Extract the [X, Y] coordinate from the center of the cell holding the provided text.  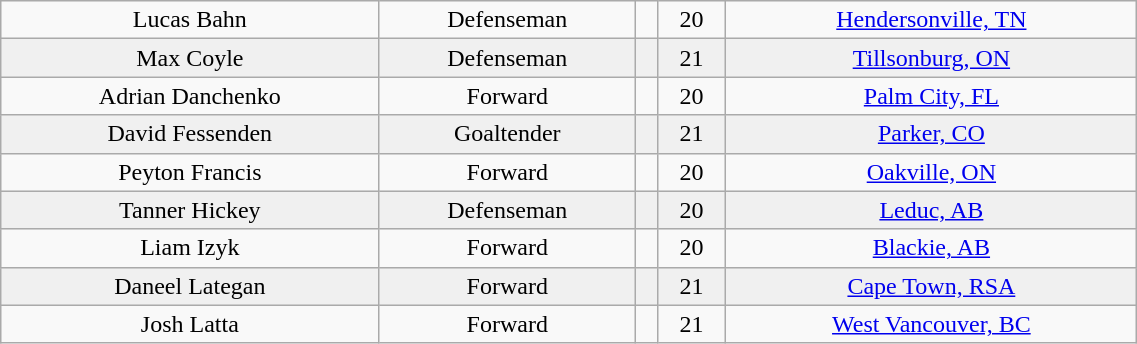
Daneel Lategan [190, 286]
Oakville, ON [932, 172]
Goaltender [508, 134]
Peyton Francis [190, 172]
Adrian Danchenko [190, 96]
Liam Izyk [190, 248]
Tanner Hickey [190, 210]
West Vancouver, BC [932, 324]
Cape Town, RSA [932, 286]
Tillsonburg, ON [932, 58]
Leduc, AB [932, 210]
David Fessenden [190, 134]
Blackie, AB [932, 248]
Parker, CO [932, 134]
Palm City, FL [932, 96]
Max Coyle [190, 58]
Josh Latta [190, 324]
Lucas Bahn [190, 20]
Hendersonville, TN [932, 20]
